Identify which cell holds the provided text, then report its [x, y] central coordinate. 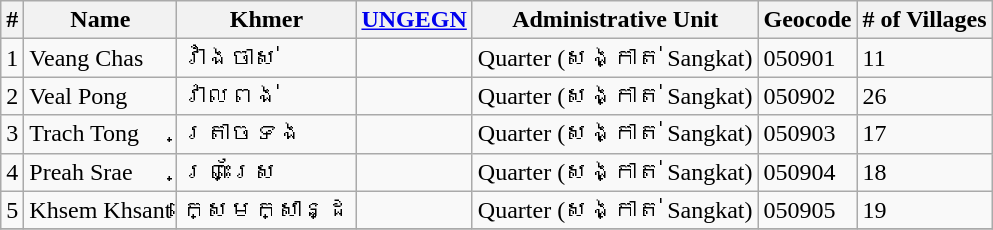
Geocode [808, 20]
050901 [808, 58]
1 [12, 58]
# of Villages [924, 20]
11 [924, 58]
ក្សេមក្សាន្ដ [266, 210]
26 [924, 96]
Administrative Unit [615, 20]
Khmer [266, 20]
050903 [808, 134]
UNGEGN [414, 20]
វាំងចាស់ [266, 58]
ព្រះស្រែ [266, 172]
Veang Chas [100, 58]
Trach Tong [100, 134]
050905 [808, 210]
Preah Srae [100, 172]
17 [924, 134]
18 [924, 172]
4 [12, 172]
5 [12, 210]
2 [12, 96]
Veal Pong [100, 96]
ត្រាចទង [266, 134]
Khsem Khsant [100, 210]
Name [100, 20]
050902 [808, 96]
# [12, 20]
19 [924, 210]
3 [12, 134]
វាលពង់ [266, 96]
050904 [808, 172]
